Provide the (X, Y) coordinate of the cell's center where the given text is located.  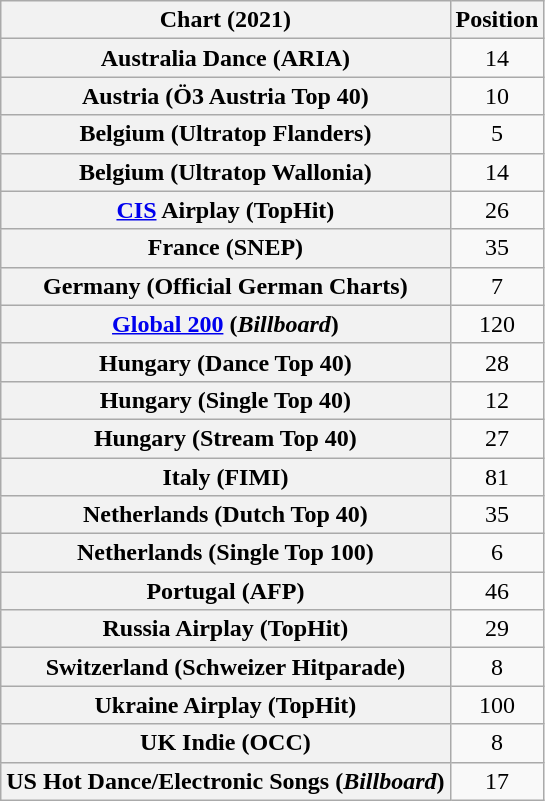
Switzerland (Schweizer Hitparade) (226, 667)
Netherlands (Single Top 100) (226, 553)
CIS Airplay (TopHit) (226, 210)
46 (497, 591)
100 (497, 705)
Position (497, 20)
6 (497, 553)
Australia Dance (ARIA) (226, 58)
Netherlands (Dutch Top 40) (226, 515)
Global 200 (Billboard) (226, 324)
7 (497, 286)
Portugal (AFP) (226, 591)
US Hot Dance/Electronic Songs (Billboard) (226, 781)
Austria (Ö3 Austria Top 40) (226, 96)
Hungary (Single Top 40) (226, 400)
Germany (Official German Charts) (226, 286)
Italy (FIMI) (226, 477)
UK Indie (OCC) (226, 743)
Chart (2021) (226, 20)
Belgium (Ultratop Flanders) (226, 134)
Russia Airplay (TopHit) (226, 629)
12 (497, 400)
5 (497, 134)
29 (497, 629)
Belgium (Ultratop Wallonia) (226, 172)
Hungary (Stream Top 40) (226, 438)
Ukraine Airplay (TopHit) (226, 705)
26 (497, 210)
81 (497, 477)
France (SNEP) (226, 248)
10 (497, 96)
17 (497, 781)
28 (497, 362)
27 (497, 438)
120 (497, 324)
Hungary (Dance Top 40) (226, 362)
